Find where the given text appears and provide that cell's center as (x, y) coordinate. 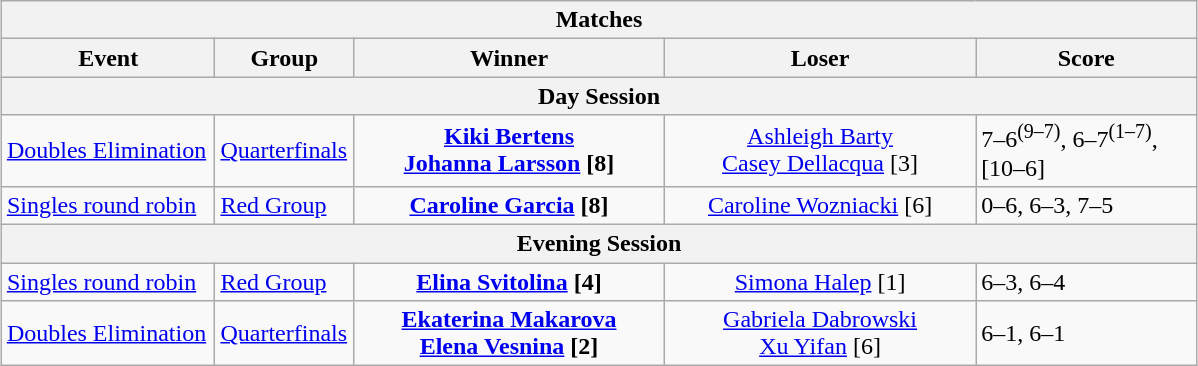
7–6(9–7), 6–7(1–7), [10–6] (1086, 151)
6–3, 6–4 (1086, 282)
Matches (598, 20)
Group (284, 58)
Winner (508, 58)
Score (1086, 58)
Caroline Garcia [8] (508, 205)
Elina Svitolina [4] (508, 282)
Event (108, 58)
Loser (820, 58)
Ashleigh Barty Casey Dellacqua [3] (820, 151)
Day Session (598, 96)
Ekaterina Makarova Elena Vesnina [2] (508, 334)
0–6, 6–3, 7–5 (1086, 205)
Kiki Bertens Johanna Larsson [8] (508, 151)
Simona Halep [1] (820, 282)
6–1, 6–1 (1086, 334)
Evening Session (598, 244)
Caroline Wozniacki [6] (820, 205)
Gabriela Dabrowski Xu Yifan [6] (820, 334)
